Output the (x, y) coordinate of the center of the cell containing the given text.  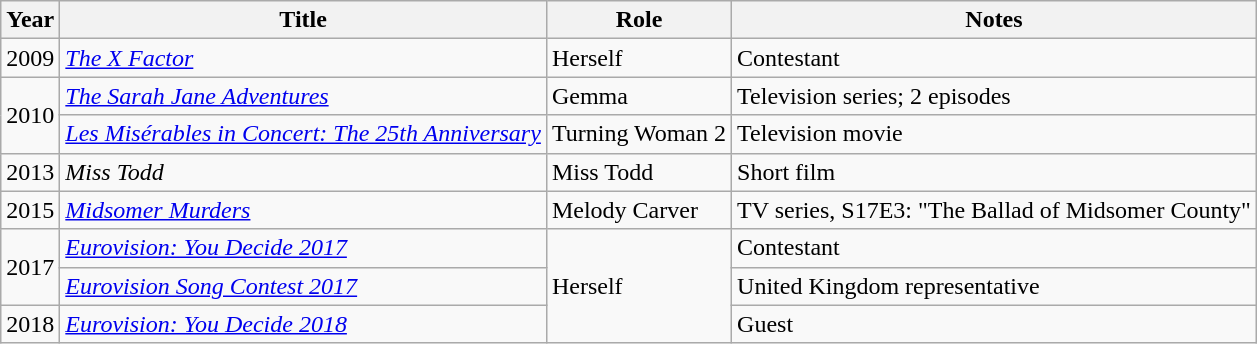
2017 (30, 267)
Eurovision Song Contest 2017 (304, 286)
United Kingdom representative (994, 286)
The Sarah Jane Adventures (304, 96)
Guest (994, 324)
Title (304, 20)
Television series; 2 episodes (994, 96)
TV series, S17E3: "The Ballad of Midsomer County" (994, 210)
2018 (30, 324)
Short film (994, 172)
Notes (994, 20)
Eurovision: You Decide 2018 (304, 324)
Year (30, 20)
2015 (30, 210)
Gemma (638, 96)
Eurovision: You Decide 2017 (304, 248)
The X Factor (304, 58)
Role (638, 20)
Melody Carver (638, 210)
2009 (30, 58)
Les Misérables in Concert: The 25th Anniversary (304, 134)
2010 (30, 115)
2013 (30, 172)
Midsomer Murders (304, 210)
Turning Woman 2 (638, 134)
Television movie (994, 134)
